Search for the cell housing the specified text and yield its [X, Y] center coordinate. 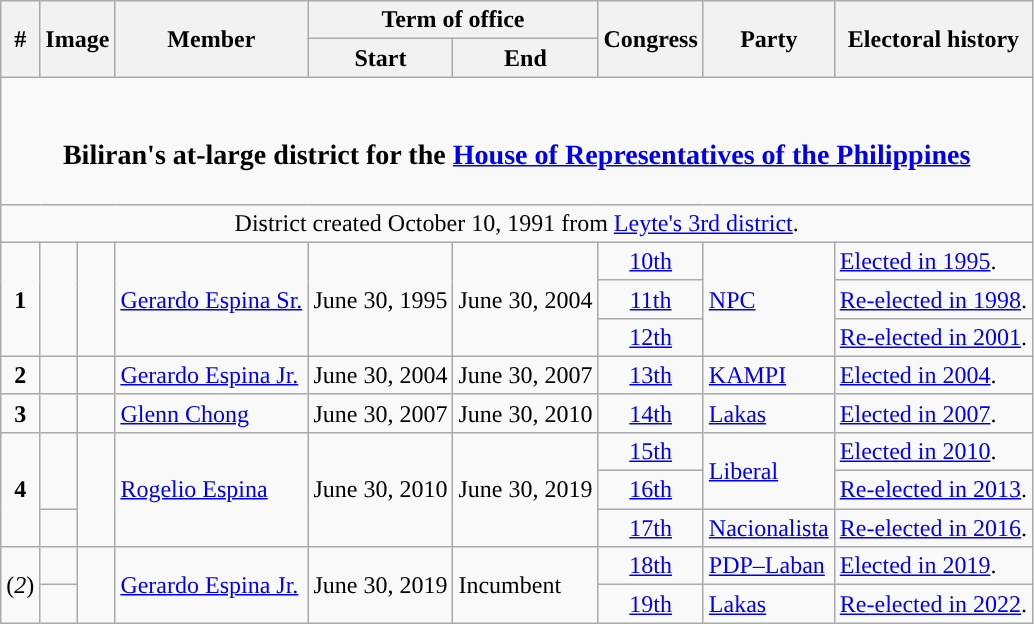
Rogelio Espina [212, 489]
Member [212, 39]
Congress [650, 39]
11th [650, 299]
Electoral history [933, 39]
13th [650, 375]
12th [650, 337]
Liberal [768, 470]
Term of office [453, 20]
June 30, 1995 [380, 299]
18th [650, 566]
(2) [20, 585]
Elected in 1995. [933, 261]
Re-elected in 2022. [933, 604]
Re-elected in 1998. [933, 299]
NPC [768, 299]
Nacionalista [768, 528]
# [20, 39]
PDP–Laban [768, 566]
Image [78, 39]
Biliran's at-large district for the House of Representatives of the Philippines [517, 140]
15th [650, 451]
Party [768, 39]
19th [650, 604]
Gerardo Espina Sr. [212, 299]
2 [20, 375]
Re-elected in 2016. [933, 528]
Glenn Chong [212, 413]
16th [650, 490]
14th [650, 413]
Elected in 2010. [933, 451]
End [526, 58]
3 [20, 413]
Start [380, 58]
KAMPI [768, 375]
Incumbent [526, 585]
District created October 10, 1991 from Leyte's 3rd district. [517, 223]
Elected in 2019. [933, 566]
4 [20, 489]
17th [650, 528]
Elected in 2007. [933, 413]
1 [20, 299]
Elected in 2004. [933, 375]
10th [650, 261]
Re-elected in 2013. [933, 490]
Re-elected in 2001. [933, 337]
